Search for the cell housing the specified text and yield its [x, y] center coordinate. 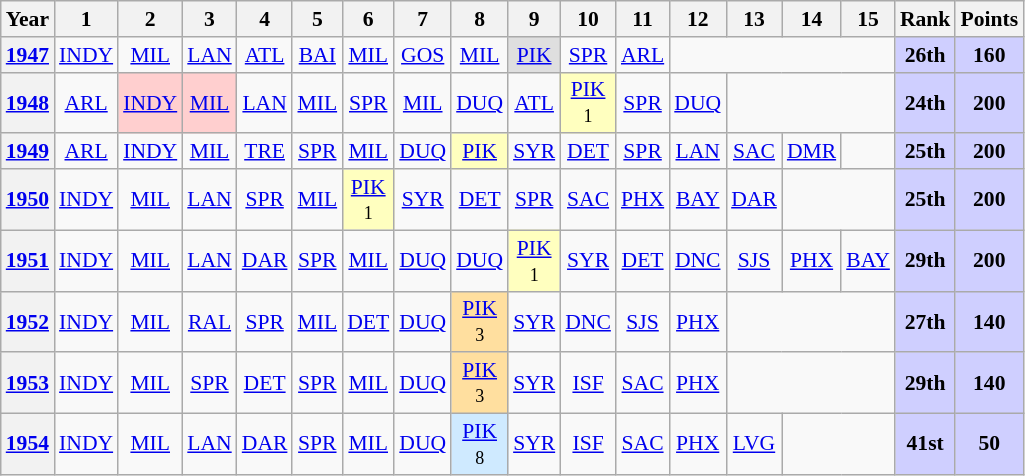
41st [926, 444]
4 [265, 19]
DMR [812, 152]
Year [28, 19]
1952 [28, 322]
12 [698, 19]
3 [209, 19]
5 [317, 19]
11 [642, 19]
TRE [265, 152]
Points [989, 19]
8 [480, 19]
1948 [28, 102]
160 [989, 55]
50 [989, 444]
2 [150, 19]
9 [534, 19]
6 [368, 19]
LVG [754, 444]
Rank [926, 19]
15 [868, 19]
BAI [317, 55]
24th [926, 102]
10 [588, 19]
1954 [28, 444]
GOS [422, 55]
1953 [28, 384]
1949 [28, 152]
14 [812, 19]
1947 [28, 55]
1 [86, 19]
1951 [28, 260]
1950 [28, 200]
27th [926, 322]
PIK8 [480, 444]
7 [422, 19]
RAL [209, 322]
13 [754, 19]
26th [926, 55]
